Capture the cell that displays the provided text and extract its (x, y) central coordinate. 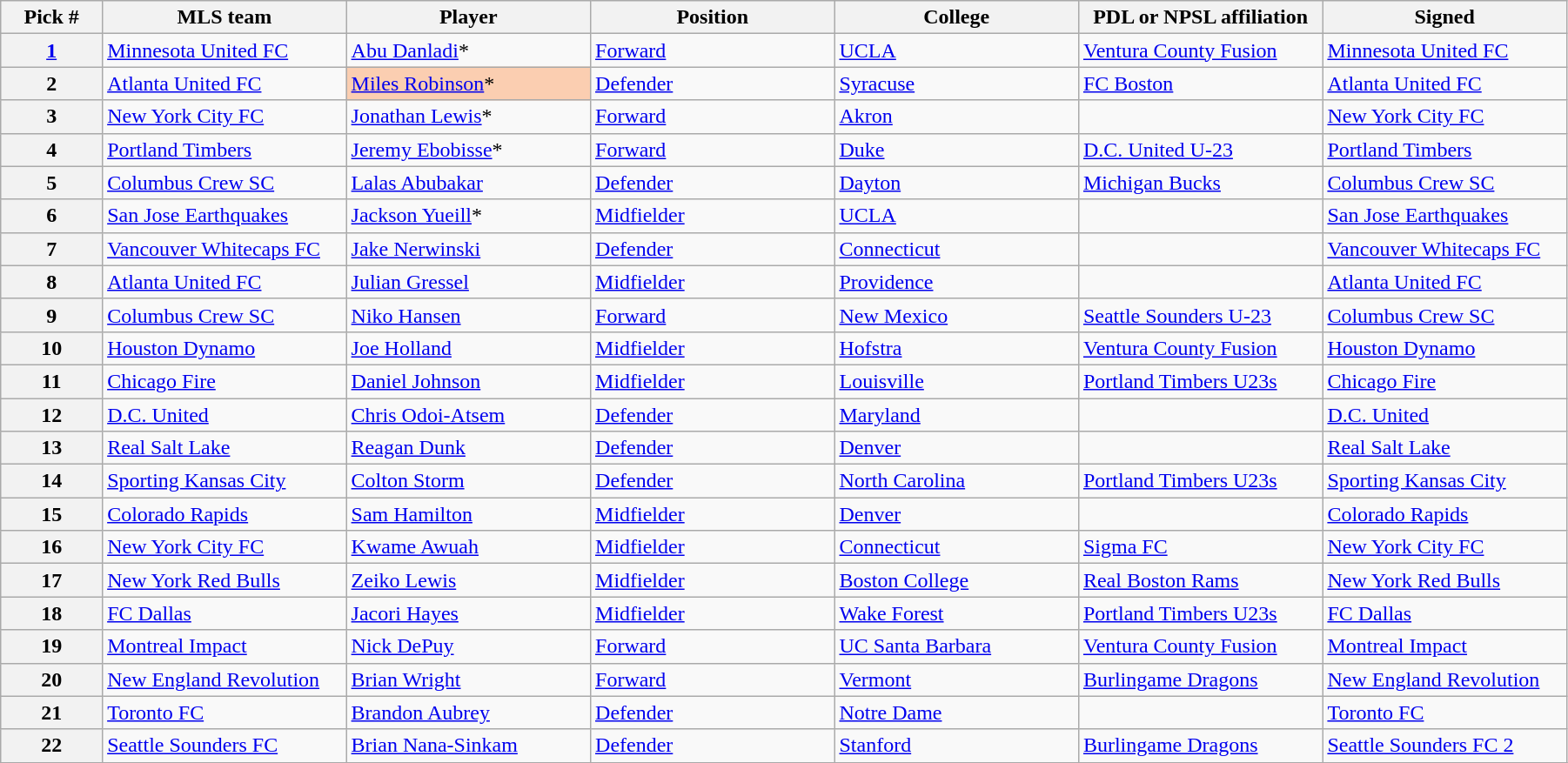
6 (52, 216)
Player (468, 17)
Boston College (956, 580)
14 (52, 481)
10 (52, 348)
Kwame Awuah (468, 547)
Signed (1444, 17)
Julian Gressel (468, 282)
Jake Nerwinski (468, 249)
Colton Storm (468, 481)
Real Boston Rams (1200, 580)
College (956, 17)
Joe Holland (468, 348)
UC Santa Barbara (956, 646)
Chris Odoi-Atsem (468, 415)
PDL or NPSL affiliation (1200, 17)
Brandon Aubrey (468, 713)
Michigan Bucks (1200, 183)
5 (52, 183)
New Mexico (956, 315)
Akron (956, 117)
20 (52, 679)
2 (52, 84)
Jacori Hayes (468, 613)
Jeremy Ebobisse* (468, 150)
Jonathan Lewis* (468, 117)
Pick # (52, 17)
Seattle Sounders U-23 (1200, 315)
Miles Robinson* (468, 84)
Wake Forest (956, 613)
13 (52, 448)
Vermont (956, 679)
21 (52, 713)
Syracuse (956, 84)
Sigma FC (1200, 547)
Nick DePuy (468, 646)
Position (713, 17)
Hofstra (956, 348)
1 (52, 50)
17 (52, 580)
Brian Wright (468, 679)
7 (52, 249)
Louisville (956, 381)
Jackson Yueill* (468, 216)
D.C. United U-23 (1200, 150)
Maryland (956, 415)
Sam Hamilton (468, 514)
North Carolina (956, 481)
Duke (956, 150)
Brian Nana-Sinkam (468, 746)
16 (52, 547)
Dayton (956, 183)
Daniel Johnson (468, 381)
9 (52, 315)
4 (52, 150)
Niko Hansen (468, 315)
FC Boston (1200, 84)
18 (52, 613)
Zeiko Lewis (468, 580)
15 (52, 514)
Stanford (956, 746)
22 (52, 746)
Seattle Sounders FC (224, 746)
8 (52, 282)
Lalas Abubakar (468, 183)
Abu Danladi* (468, 50)
Providence (956, 282)
MLS team (224, 17)
12 (52, 415)
19 (52, 646)
Seattle Sounders FC 2 (1444, 746)
11 (52, 381)
3 (52, 117)
Reagan Dunk (468, 448)
Notre Dame (956, 713)
